Pinpoint the cell where the given text exists, returning its [x, y] midpoint coordinate. 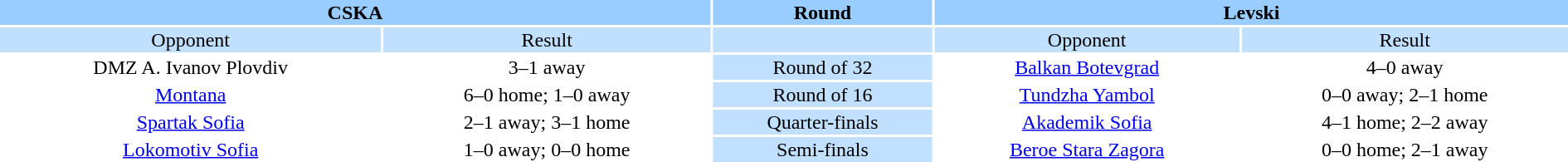
6–0 home; 1–0 away [547, 95]
0–0 home; 2–1 away [1405, 150]
Akademik Sofia [1087, 122]
Round of 32 [823, 67]
Balkan Botevgrad [1087, 67]
Tundzha Yambol [1087, 95]
3–1 away [547, 67]
Montana [191, 95]
Lokomotiv Sofia [191, 150]
Quarter-finals [823, 122]
Levski [1251, 12]
2–1 away; 3–1 home [547, 122]
Semi-finals [823, 150]
1–0 away; 0–0 home [547, 150]
Spartak Sofia [191, 122]
4–1 home; 2–2 away [1405, 122]
4–0 away [1405, 67]
DMZ A. Ivanov Plovdiv [191, 67]
Beroe Stara Zagora [1087, 150]
Round [823, 12]
Round of 16 [823, 95]
CSKA [355, 12]
0–0 away; 2–1 home [1405, 95]
